Locate the cell with the specified text and output its (X, Y) center coordinate. 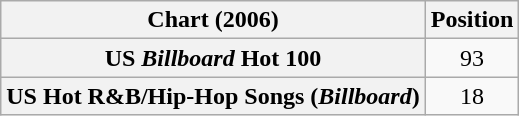
Chart (2006) (213, 20)
18 (472, 96)
US Billboard Hot 100 (213, 58)
US Hot R&B/Hip-Hop Songs (Billboard) (213, 96)
Position (472, 20)
93 (472, 58)
